Return [x, y] of the center of cell containing provided text 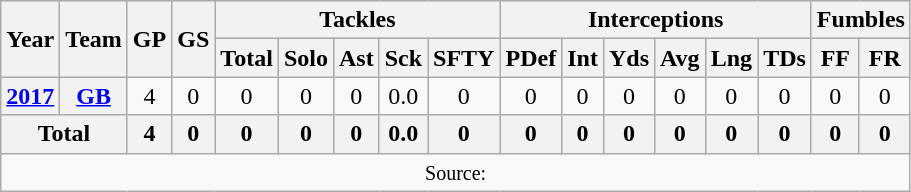
Fumbles [860, 20]
Yds [628, 58]
GB [94, 96]
GP [149, 39]
Team [94, 39]
Interceptions [656, 20]
TDs [785, 58]
FR [884, 58]
GS [194, 39]
Sck [403, 58]
Solo [306, 58]
SFTY [464, 58]
Ast [356, 58]
Lng [731, 58]
Tackles [358, 20]
Source: [456, 172]
Int [583, 58]
2017 [30, 96]
PDef [531, 58]
Year [30, 39]
Avg [680, 58]
FF [835, 58]
